Return (X, Y) of the center of cell containing provided text 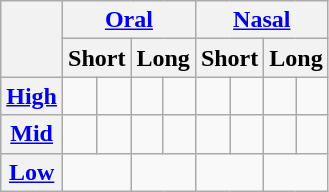
Mid (32, 134)
Low (32, 172)
High (32, 96)
Oral (130, 20)
Nasal (262, 20)
